Capture the cell that displays the provided text and extract its (x, y) central coordinate. 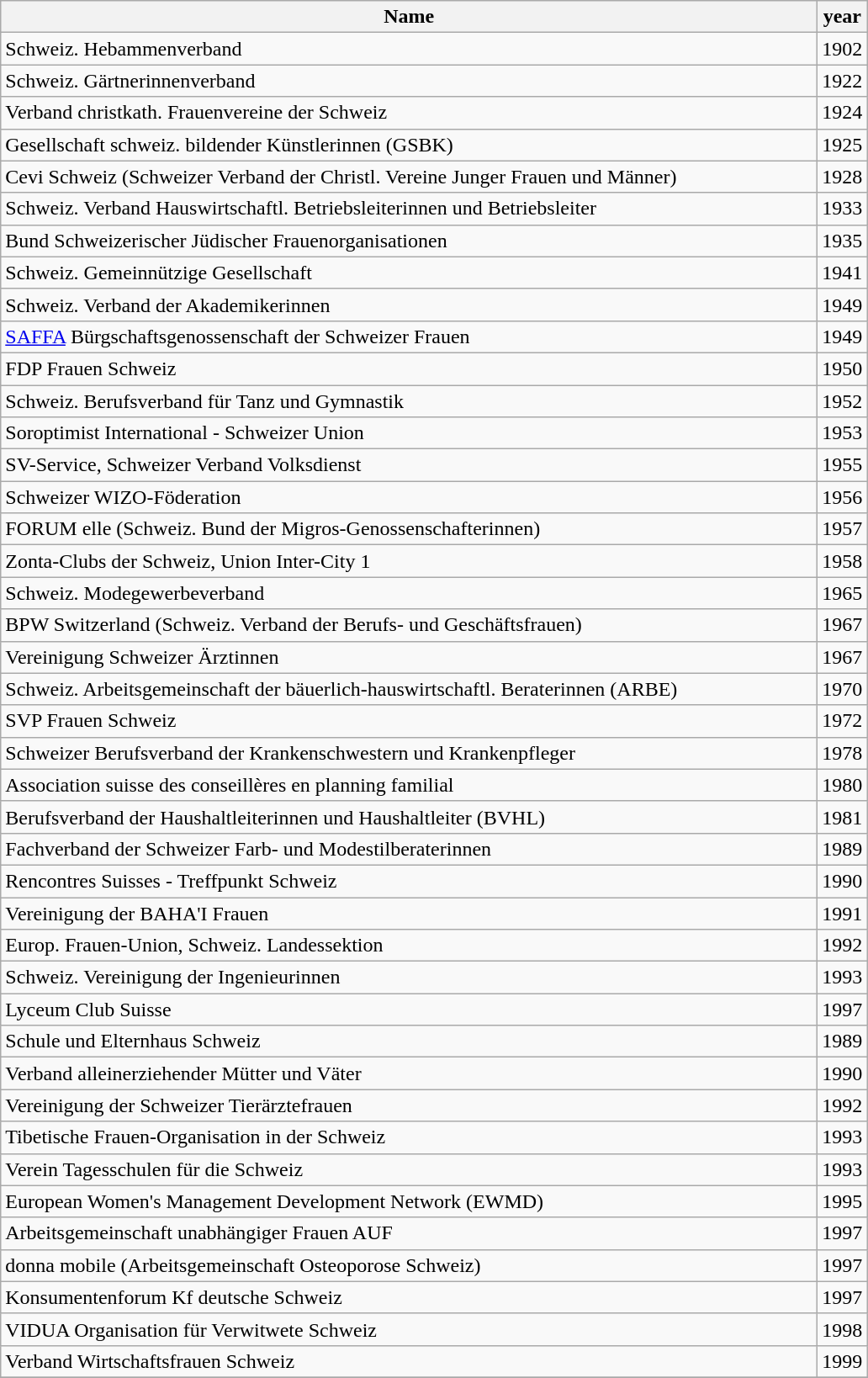
1995 (843, 1201)
Soroptimist International - Schweizer Union (409, 433)
1935 (843, 241)
SVP Frauen Schweiz (409, 721)
Arbeitsgemeinschaft unabhängiger Frauen AUF (409, 1233)
1978 (843, 753)
Rencontres Suisses - Treffpunkt Schweiz (409, 881)
1941 (843, 273)
VIDUA Organisation für Verwitwete Schweiz (409, 1329)
Europ. Frauen-Union, Schweiz. Landessektion (409, 946)
donna mobile (Arbeitsgemeinschaft Osteoporose Schweiz) (409, 1265)
Schweiz. Verband der Akademikerinnen (409, 305)
Schweiz. Berufsverband für Tanz und Gymnastik (409, 401)
1958 (843, 561)
Verband christkath. Frauenvereine der Schweiz (409, 113)
Lyceum Club Suisse (409, 1010)
1999 (843, 1361)
Tibetische Frauen-Organisation in der Schweiz (409, 1137)
1980 (843, 785)
Fachverband der Schweizer Farb- und Modestilberaterinnen (409, 849)
Schweizer Berufsverband der Krankenschwestern und Krankenpfleger (409, 753)
1955 (843, 465)
1902 (843, 49)
1928 (843, 177)
Association suisse des conseillères en planning familial (409, 785)
European Women's Management Development Network (EWMD) (409, 1201)
1924 (843, 113)
1952 (843, 401)
Schule und Elternhaus Schweiz (409, 1041)
1933 (843, 209)
BPW Switzerland (Schweiz. Verband der Berufs- und Geschäftsfrauen) (409, 625)
1981 (843, 817)
Schweiz. Modegewerbeverband (409, 593)
Verein Tagesschulen für die Schweiz (409, 1169)
Vereinigung Schweizer Ärztinnen (409, 657)
SAFFA Bürgschaftsgenossenschaft der Schweizer Frauen (409, 337)
Berufsverband der Haushaltleiterinnen und Haushaltleiter (BVHL) (409, 817)
1957 (843, 529)
Verband Wirtschaftsfrauen Schweiz (409, 1361)
SV-Service, Schweizer Verband Volksdienst (409, 465)
Schweiz. Gärtnerinnenverband (409, 81)
1953 (843, 433)
Name (409, 17)
Schweiz. Gemeinnützige Gesellschaft (409, 273)
FDP Frauen Schweiz (409, 368)
1970 (843, 689)
Gesellschaft schweiz. bildender Künstlerinnen (GSBK) (409, 145)
Verband alleinerziehender Mütter und Väter (409, 1073)
Schweiz. Vereinigung der Ingenieurinnen (409, 978)
Schweizer WIZO-Föderation (409, 497)
Konsumentenforum Kf deutsche Schweiz (409, 1297)
Vereinigung der BAHA'I Frauen (409, 913)
Vereinigung der Schweizer Tierärztefrauen (409, 1105)
Schweiz. Arbeitsgemeinschaft der bäuerlich-hauswirtschaftl. Beraterinnen (ARBE) (409, 689)
1998 (843, 1329)
Bund Schweizerischer Jüdischer Frauenorganisationen (409, 241)
Schweiz. Verband Hauswirtschaftl. Betriebsleiterinnen und Betriebsleiter (409, 209)
1950 (843, 368)
1991 (843, 913)
1965 (843, 593)
1972 (843, 721)
FORUM elle (Schweiz. Bund der Migros-Genossenschafterinnen) (409, 529)
Schweiz. Hebammenverband (409, 49)
Zonta-Clubs der Schweiz, Union Inter-City 1 (409, 561)
Cevi Schweiz (Schweizer Verband der Christl. Vereine Junger Frauen und Männer) (409, 177)
1922 (843, 81)
1925 (843, 145)
1956 (843, 497)
year (843, 17)
